Scan for the cell matching the given text and deliver its (X, Y) coordinate at center. 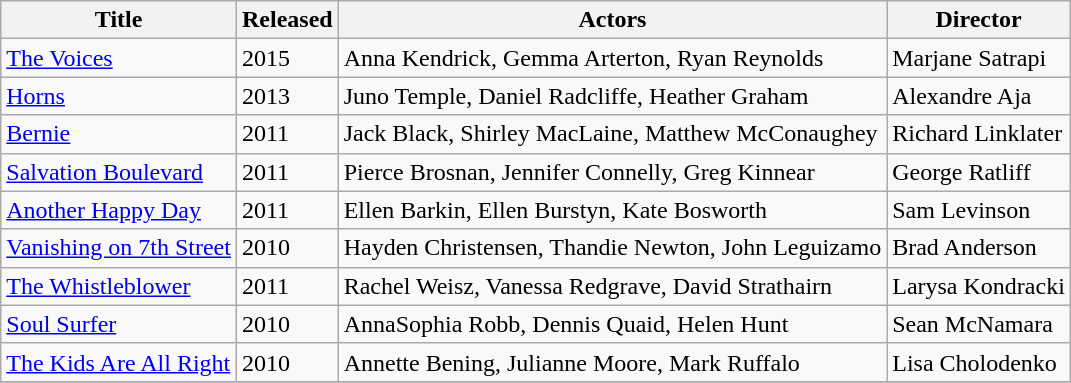
Director (979, 20)
Soul Surfer (119, 324)
Sean McNamara (979, 324)
Rachel Weisz, Vanessa Redgrave, David Strathairn (612, 286)
Richard Linklater (979, 134)
Jack Black, Shirley MacLaine, Matthew McConaughey (612, 134)
Actors (612, 20)
Alexandre Aja (979, 96)
Larysa Kondracki (979, 286)
2013 (287, 96)
Bernie (119, 134)
Annette Bening, Julianne Moore, Mark Ruffalo (612, 362)
Title (119, 20)
Hayden Christensen, Thandie Newton, John Leguizamo (612, 248)
The Whistleblower (119, 286)
Vanishing on 7th Street (119, 248)
The Voices (119, 58)
Sam Levinson (979, 210)
The Kids Are All Right (119, 362)
Ellen Barkin, Ellen Burstyn, Kate Bosworth (612, 210)
Another Happy Day (119, 210)
Juno Temple, Daniel Radcliffe, Heather Graham (612, 96)
Brad Anderson (979, 248)
AnnaSophia Robb, Dennis Quaid, Helen Hunt (612, 324)
Marjane Satrapi (979, 58)
Released (287, 20)
2015 (287, 58)
Salvation Boulevard (119, 172)
Lisa Cholodenko (979, 362)
Horns (119, 96)
Anna Kendrick, Gemma Arterton, Ryan Reynolds (612, 58)
Pierce Brosnan, Jennifer Connelly, Greg Kinnear (612, 172)
George Ratliff (979, 172)
